Find where the given text appears and provide that cell's center as [X, Y] coordinate. 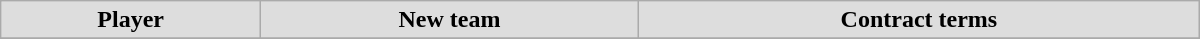
Player [131, 20]
Contract terms [918, 20]
New team [450, 20]
